Detect which cell encompasses the target text, then output its (x, y) center coordinate. 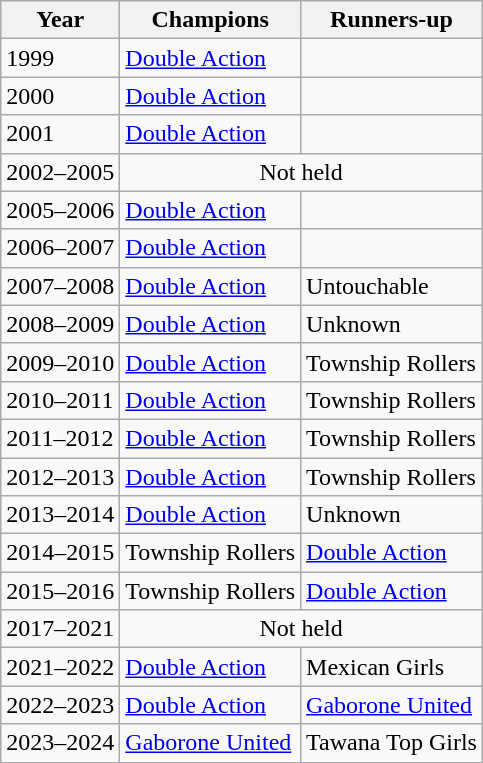
2011–2012 (60, 438)
1999 (60, 58)
2013–2014 (60, 515)
2001 (60, 134)
Champions (210, 20)
Year (60, 20)
2002–2005 (60, 172)
Tawana Top Girls (392, 743)
2012–2013 (60, 477)
Untouchable (392, 286)
2010–2011 (60, 400)
2017–2021 (60, 629)
2009–2010 (60, 362)
2006–2007 (60, 248)
2000 (60, 96)
Mexican Girls (392, 667)
2014–2015 (60, 553)
2007–2008 (60, 286)
2005–2006 (60, 210)
2008–2009 (60, 324)
2022–2023 (60, 705)
2021–2022 (60, 667)
2015–2016 (60, 591)
Runners-up (392, 20)
2023–2024 (60, 743)
